Output the (x, y) coordinate of the center of the cell containing the given text.  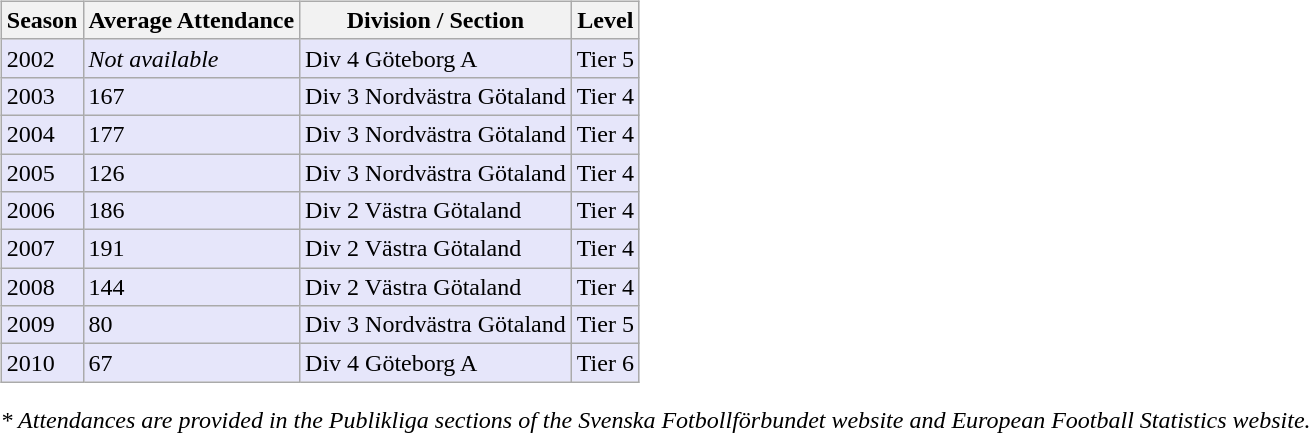
Level (605, 20)
Average Attendance (192, 20)
Tier 6 (605, 363)
126 (192, 173)
2006 (42, 211)
Season (42, 20)
144 (192, 287)
2010 (42, 363)
80 (192, 325)
Division / Section (436, 20)
Not available (192, 58)
2003 (42, 96)
191 (192, 249)
2004 (42, 134)
2009 (42, 325)
186 (192, 211)
2007 (42, 249)
167 (192, 96)
2005 (42, 173)
177 (192, 134)
67 (192, 363)
2008 (42, 287)
2002 (42, 58)
